From the cell containing the given text, extract its center point as (X, Y) coordinate. 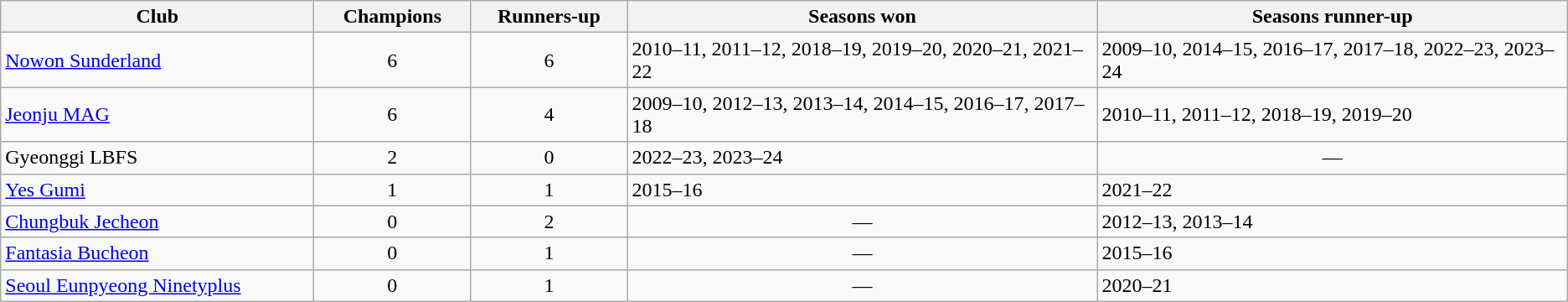
Nowon Sunderland (157, 60)
Champions (392, 17)
Gyeonggi LBFS (157, 158)
Fantasia Bucheon (157, 253)
Seasons won (863, 17)
Yes Gumi (157, 190)
2009–10, 2014–15, 2016–17, 2017–18, 2022–23, 2023–24 (1332, 60)
Seoul Eunpyeong Ninetyplus (157, 285)
Runners-up (549, 17)
2022–23, 2023–24 (863, 158)
Club (157, 17)
Seasons runner-up (1332, 17)
Chungbuk Jecheon (157, 221)
2010–11, 2011–12, 2018–19, 2019–20 (1332, 114)
Jeonju MAG (157, 114)
2010–11, 2011–12, 2018–19, 2019–20, 2020–21, 2021–22 (863, 60)
2021–22 (1332, 190)
2009–10, 2012–13, 2013–14, 2014–15, 2016–17, 2017–18 (863, 114)
2020–21 (1332, 285)
2012–13, 2013–14 (1332, 221)
4 (549, 114)
